Determine the [X, Y] coordinate at the center of the cell enclosing the given text.  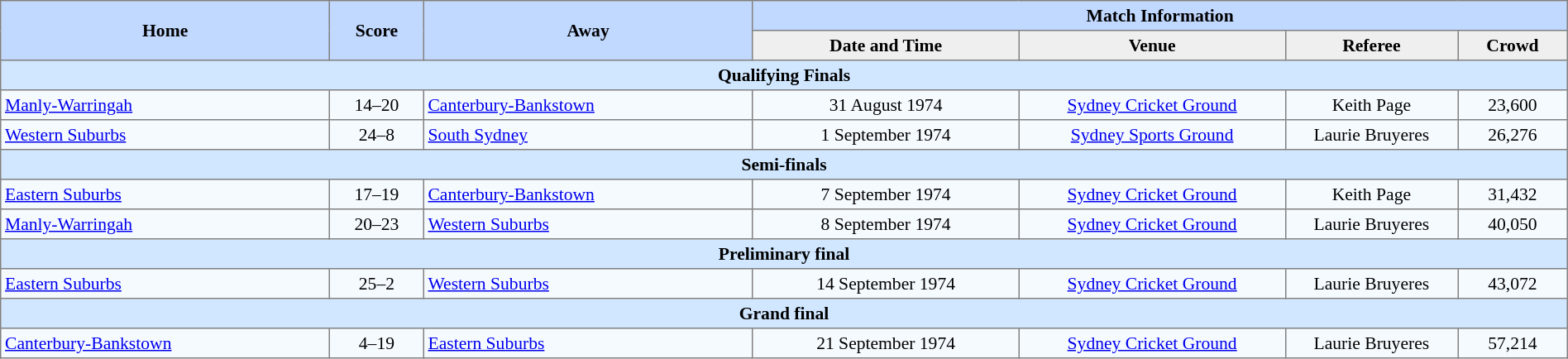
Away [588, 31]
20–23 [377, 224]
31 August 1974 [886, 105]
Score [377, 31]
43,072 [1513, 284]
26,276 [1513, 135]
Referee [1371, 45]
7 September 1974 [886, 194]
14 September 1974 [886, 284]
Preliminary final [784, 254]
Home [165, 31]
Date and Time [886, 45]
Qualifying Finals [784, 75]
17–19 [377, 194]
Venue [1152, 45]
24–8 [377, 135]
21 September 1974 [886, 343]
Sydney Sports Ground [1152, 135]
South Sydney [588, 135]
Grand final [784, 314]
Match Information [1159, 16]
25–2 [377, 284]
40,050 [1513, 224]
Crowd [1513, 45]
4–19 [377, 343]
Semi-finals [784, 165]
57,214 [1513, 343]
8 September 1974 [886, 224]
31,432 [1513, 194]
14–20 [377, 105]
23,600 [1513, 105]
1 September 1974 [886, 135]
